Find where the given text appears and provide that cell's center as (x, y) coordinate. 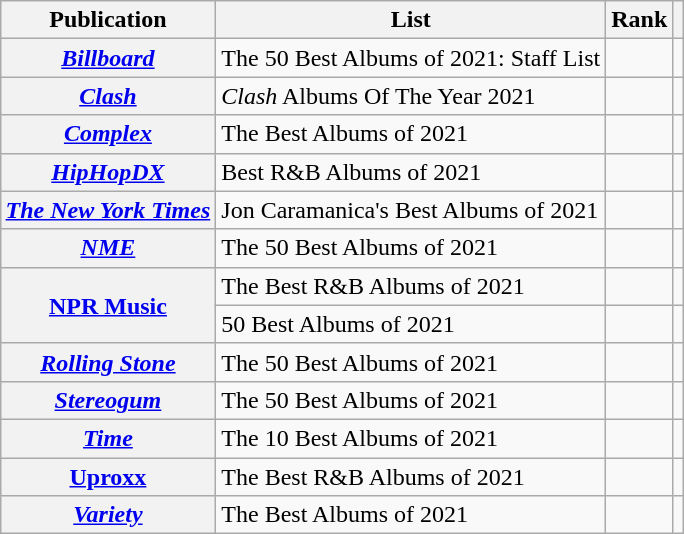
Variety (108, 515)
HipHopDX (108, 172)
Rolling Stone (108, 362)
NPR Music (108, 305)
The 10 Best Albums of 2021 (411, 438)
Rank (640, 20)
Billboard (108, 58)
Complex (108, 134)
NME (108, 248)
Best R&B Albums of 2021 (411, 172)
50 Best Albums of 2021 (411, 324)
Time (108, 438)
Uproxx (108, 477)
List (411, 20)
Stereogum (108, 400)
The 50 Best Albums of 2021: Staff List (411, 58)
Jon Caramanica's Best Albums of 2021 (411, 210)
Publication (108, 20)
Clash Albums Of The Year 2021 (411, 96)
The New York Times (108, 210)
Clash (108, 96)
